Pinpoint the cell where the given text exists, returning its [x, y] midpoint coordinate. 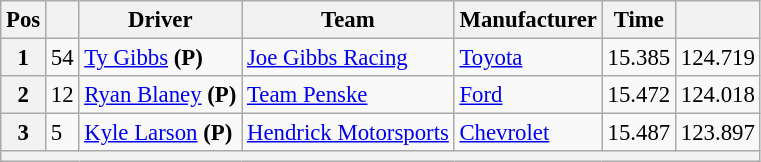
3 [24, 133]
12 [62, 95]
Joe Gibbs Racing [348, 58]
124.018 [718, 95]
Kyle Larson (P) [160, 133]
Chevrolet [528, 133]
Ryan Blaney (P) [160, 95]
Team [348, 20]
15.385 [638, 58]
124.719 [718, 58]
15.487 [638, 133]
5 [62, 133]
Ford [528, 95]
Team Penske [348, 95]
Pos [24, 20]
Ty Gibbs (P) [160, 58]
54 [62, 58]
Hendrick Motorsports [348, 133]
Toyota [528, 58]
1 [24, 58]
123.897 [718, 133]
Time [638, 20]
2 [24, 95]
Manufacturer [528, 20]
Driver [160, 20]
15.472 [638, 95]
